Scan for the cell matching the given text and deliver its [x, y] coordinate at center. 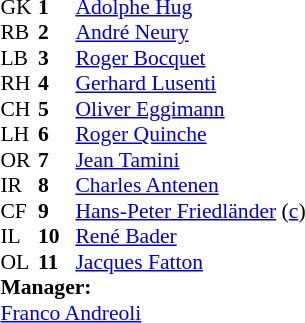
Manager: [152, 287]
11 [57, 262]
RH [19, 83]
3 [57, 58]
OL [19, 262]
8 [57, 185]
4 [57, 83]
Hans-Peter Friedländer (c) [190, 211]
IR [19, 185]
Oliver Eggimann [190, 109]
7 [57, 160]
Jacques Fatton [190, 262]
OR [19, 160]
CF [19, 211]
Roger Bocquet [190, 58]
IL [19, 237]
Roger Quinche [190, 135]
René Bader [190, 237]
Charles Antenen [190, 185]
6 [57, 135]
Gerhard Lusenti [190, 83]
LH [19, 135]
RB [19, 33]
2 [57, 33]
9 [57, 211]
LB [19, 58]
CH [19, 109]
André Neury [190, 33]
10 [57, 237]
5 [57, 109]
Jean Tamini [190, 160]
